Find where the given text appears and provide that cell's center as (x, y) coordinate. 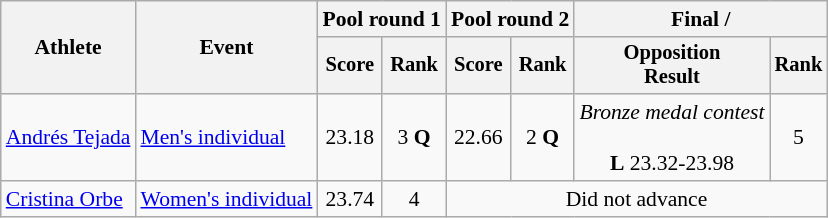
Andrés Tejada (68, 138)
Men's individual (226, 138)
Event (226, 48)
Pool round 2 (510, 19)
23.74 (350, 199)
Athlete (68, 48)
Final / (700, 19)
Cristina Orbe (68, 199)
Bronze medal contestL 23.32-23.98 (672, 138)
2 Q (543, 138)
3 Q (414, 138)
Women's individual (226, 199)
22.66 (478, 138)
OppositionResult (672, 66)
Pool round 1 (381, 19)
4 (414, 199)
23.18 (350, 138)
Did not advance (636, 199)
5 (799, 138)
